Pinpoint the cell where the given text exists, returning its (X, Y) midpoint coordinate. 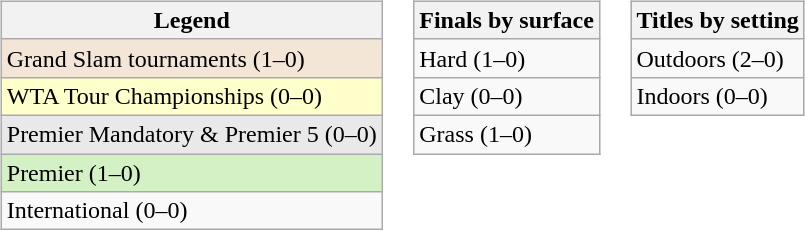
WTA Tour Championships (0–0) (192, 96)
Grand Slam tournaments (1–0) (192, 58)
Grass (1–0) (507, 134)
Titles by setting (718, 20)
Outdoors (2–0) (718, 58)
Finals by surface (507, 20)
Indoors (0–0) (718, 96)
International (0–0) (192, 211)
Clay (0–0) (507, 96)
Premier (1–0) (192, 173)
Hard (1–0) (507, 58)
Premier Mandatory & Premier 5 (0–0) (192, 134)
Legend (192, 20)
